Search for the cell housing the specified text and yield its (x, y) center coordinate. 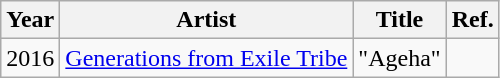
Ref. (472, 20)
Artist (206, 20)
2016 (30, 58)
Year (30, 20)
Title (400, 20)
Generations from Exile Tribe (206, 58)
"Ageha" (400, 58)
